Return (x, y) of the center of cell containing provided text 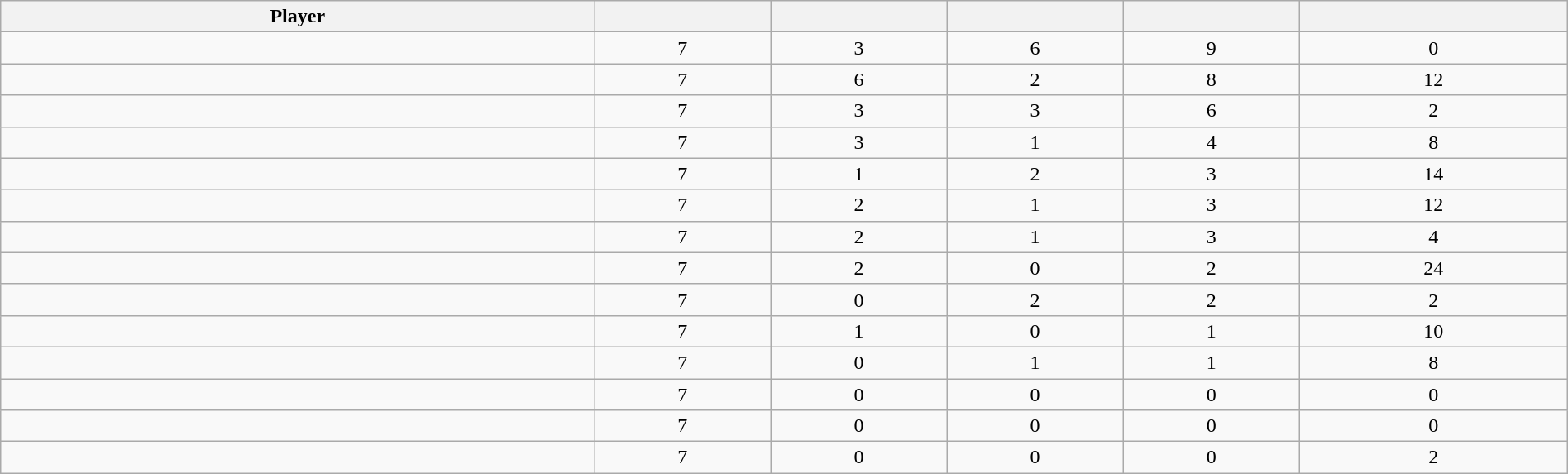
9 (1211, 48)
Player (298, 17)
24 (1433, 268)
10 (1433, 331)
14 (1433, 174)
